Pinpoint the cell where the given text exists, returning its (x, y) midpoint coordinate. 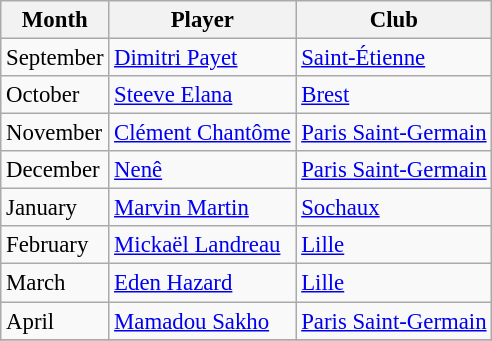
March (55, 283)
February (55, 245)
Marvin Martin (202, 208)
October (55, 95)
Clément Chantôme (202, 133)
Player (202, 20)
Mickaël Landreau (202, 245)
Steeve Elana (202, 95)
September (55, 58)
Month (55, 20)
Mamadou Sakho (202, 321)
Saint-Étienne (394, 58)
Sochaux (394, 208)
Brest (394, 95)
April (55, 321)
January (55, 208)
November (55, 133)
Nenê (202, 170)
Eden Hazard (202, 283)
Dimitri Payet (202, 58)
December (55, 170)
Club (394, 20)
